For the text-containing cell, return its midpoint in [x, y] coordinate format. 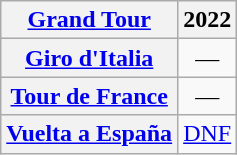
DNF [208, 134]
2022 [208, 20]
Vuelta a España [90, 134]
Giro d'Italia [90, 58]
Grand Tour [90, 20]
Tour de France [90, 96]
